Capture the cell that displays the provided text and extract its [x, y] central coordinate. 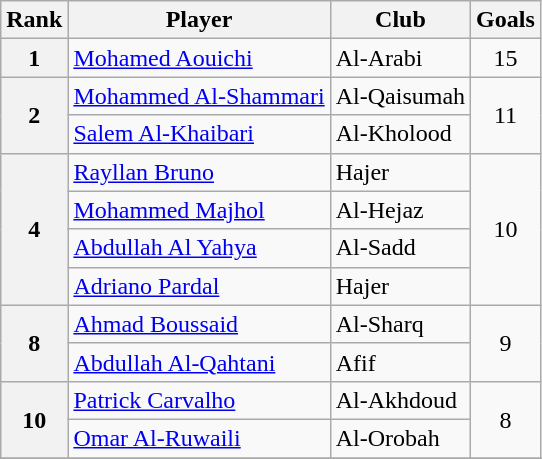
Mohammed Majhol [199, 210]
Rayllan Bruno [199, 172]
Salem Al-Khaibari [199, 134]
Abdullah Al-Qahtani [199, 362]
4 [34, 229]
Rank [34, 20]
1 [34, 58]
Club [400, 20]
2 [34, 115]
Al-Akhdoud [400, 400]
Abdullah Al Yahya [199, 248]
15 [506, 58]
Al-Sharq [400, 324]
Mohammed Al-Shammari [199, 96]
Mohamed Aouichi [199, 58]
Afif [400, 362]
Al-Arabi [400, 58]
Ahmad Boussaid [199, 324]
Al-Sadd [400, 248]
Adriano Pardal [199, 286]
Al-Hejaz [400, 210]
Player [199, 20]
9 [506, 343]
Al-Kholood [400, 134]
Patrick Carvalho [199, 400]
Omar Al-Ruwaili [199, 438]
11 [506, 115]
Al-Orobah [400, 438]
Goals [506, 20]
Al-Qaisumah [400, 96]
